Pinpoint the cell where the given text exists, returning its (X, Y) midpoint coordinate. 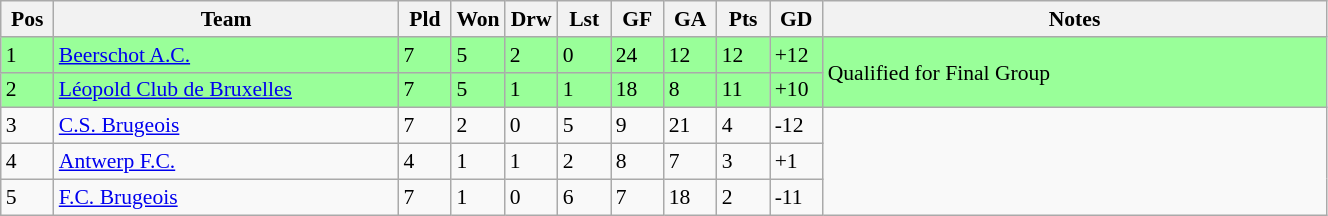
-12 (796, 126)
Drw (532, 19)
21 (690, 126)
+10 (796, 90)
+12 (796, 55)
Pos (28, 19)
Team (226, 19)
F.C. Brugeois (226, 197)
Pts (744, 19)
Lst (584, 19)
GF (638, 19)
11 (744, 90)
GD (796, 19)
+1 (796, 162)
Antwerp F.C. (226, 162)
-11 (796, 197)
C.S. Brugeois (226, 126)
9 (638, 126)
Won (478, 19)
Qualified for Final Group (1075, 72)
Pld (424, 19)
6 (584, 197)
GA (690, 19)
Léopold Club de Bruxelles (226, 90)
Notes (1075, 19)
24 (638, 55)
Beerschot A.C. (226, 55)
